Return the [x, y] coordinate for the center point of the cell that contains the specified text.  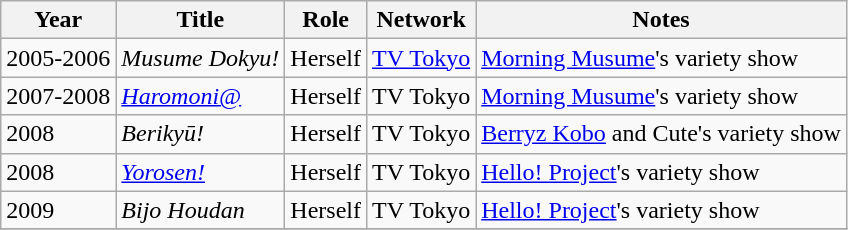
2005-2006 [58, 58]
2007-2008 [58, 96]
Year [58, 20]
Berryz Kobo and Cute's variety show [662, 134]
Berikyū! [200, 134]
Role [326, 20]
Title [200, 20]
Notes [662, 20]
Bijo Houdan [200, 210]
Yorosen! [200, 172]
2009 [58, 210]
Network [422, 20]
Musume Dokyu! [200, 58]
Haromoni@ [200, 96]
